Search for the cell housing the specified text and yield its (X, Y) center coordinate. 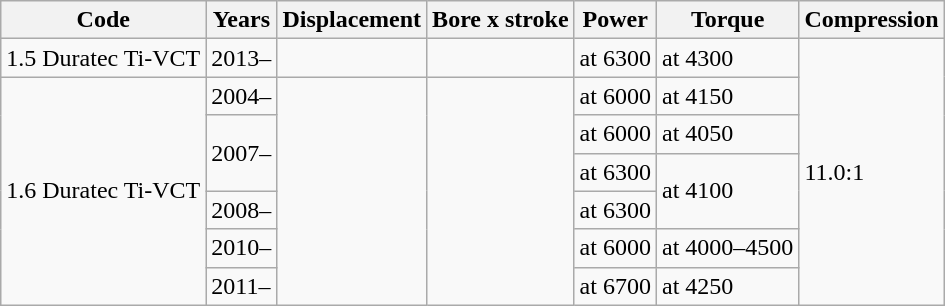
at 4050 (727, 134)
2004– (242, 96)
at 6700 (615, 286)
Power (615, 20)
2011– (242, 286)
Compression (872, 20)
Torque (727, 20)
at 4250 (727, 286)
2010– (242, 248)
2007– (242, 153)
Code (104, 20)
1.5 Duratec Ti-VCT (104, 58)
2008– (242, 210)
at 4100 (727, 191)
Displacement (352, 20)
Years (242, 20)
1.6 Duratec Ti-VCT (104, 191)
Bore x stroke (500, 20)
2013– (242, 58)
at 4000–4500 (727, 248)
at 4150 (727, 96)
11.0:1 (872, 172)
at 4300 (727, 58)
